Output the (x, y) coordinate of the center of the cell containing the given text.  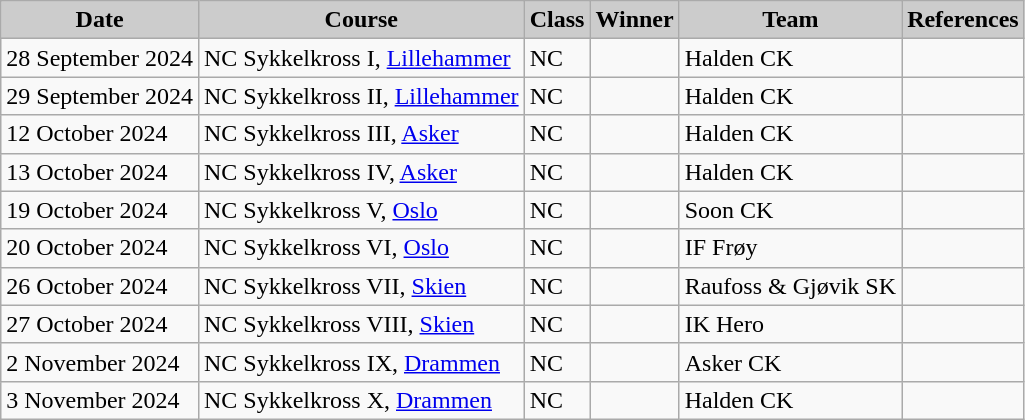
13 October 2024 (100, 172)
19 October 2024 (100, 210)
NC Sykkelkross II, Lillehammer (361, 96)
Course (361, 20)
Winner (634, 20)
NC Sykkelkross V, Oslo (361, 210)
29 September 2024 (100, 96)
27 October 2024 (100, 324)
NC Sykkelkross X, Drammen (361, 400)
Class (557, 20)
Soon CK (790, 210)
IF Frøy (790, 248)
Raufoss & Gjøvik SK (790, 286)
26 October 2024 (100, 286)
2 November 2024 (100, 362)
NC Sykkelkross IV, Asker (361, 172)
20 October 2024 (100, 248)
Team (790, 20)
NC Sykkelkross IX, Drammen (361, 362)
Date (100, 20)
IK Hero (790, 324)
NC Sykkelkross VI, Oslo (361, 248)
NC Sykkelkross VII, Skien (361, 286)
NC Sykkelkross III, Asker (361, 134)
28 September 2024 (100, 58)
NC Sykkelkross VIII, Skien (361, 324)
12 October 2024 (100, 134)
3 November 2024 (100, 400)
Asker CK (790, 362)
References (964, 20)
NC Sykkelkross I, Lillehammer (361, 58)
